Locate the cell with the specified text and output its [x, y] center coordinate. 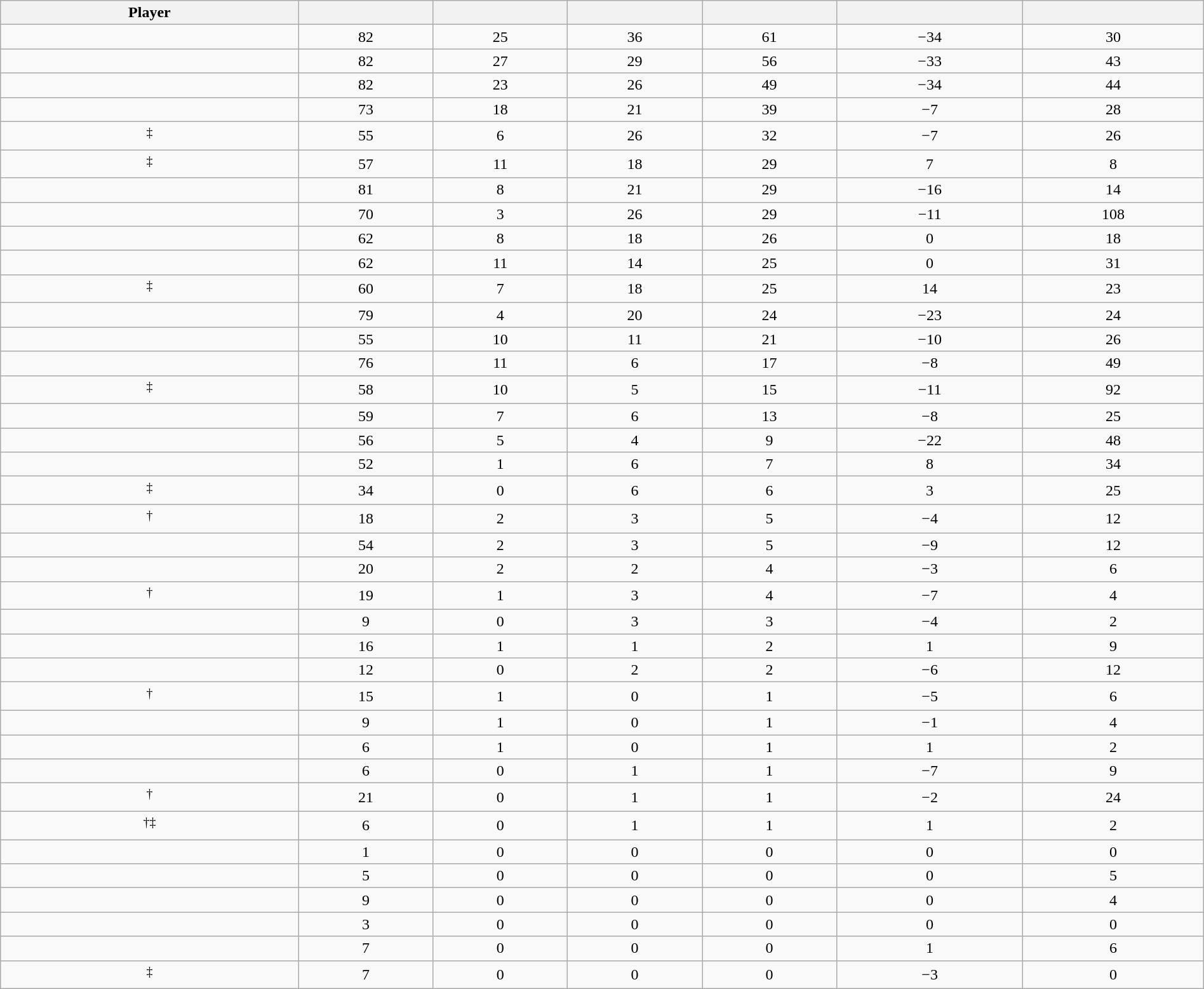
30 [1113, 37]
60 [366, 288]
52 [366, 464]
16 [366, 646]
43 [1113, 61]
39 [770, 109]
81 [366, 190]
−23 [930, 315]
36 [635, 37]
†‡ [150, 826]
32 [770, 136]
76 [366, 363]
108 [1113, 214]
Player [150, 13]
27 [500, 61]
57 [366, 164]
79 [366, 315]
70 [366, 214]
−10 [930, 339]
−22 [930, 440]
58 [366, 390]
−33 [930, 61]
−16 [930, 190]
48 [1113, 440]
44 [1113, 85]
−2 [930, 798]
92 [1113, 390]
61 [770, 37]
13 [770, 416]
19 [366, 596]
28 [1113, 109]
−6 [930, 670]
73 [366, 109]
17 [770, 363]
54 [366, 545]
−1 [930, 722]
−9 [930, 545]
−5 [930, 696]
31 [1113, 262]
59 [366, 416]
